Find where the given text appears and provide that cell's center as (X, Y) coordinate. 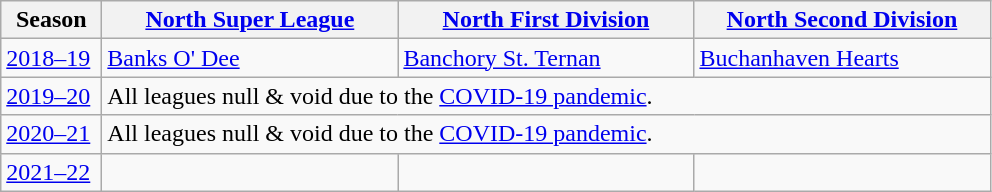
2018–19 (52, 58)
Banchory St. Ternan (546, 58)
2021–22 (52, 172)
North Second Division (842, 20)
2019–20 (52, 96)
Season (52, 20)
2020–21 (52, 134)
North First Division (546, 20)
Banks O' Dee (250, 58)
North Super League (250, 20)
Buchanhaven Hearts (842, 58)
